Identify which cell holds the provided text, then report its [x, y] central coordinate. 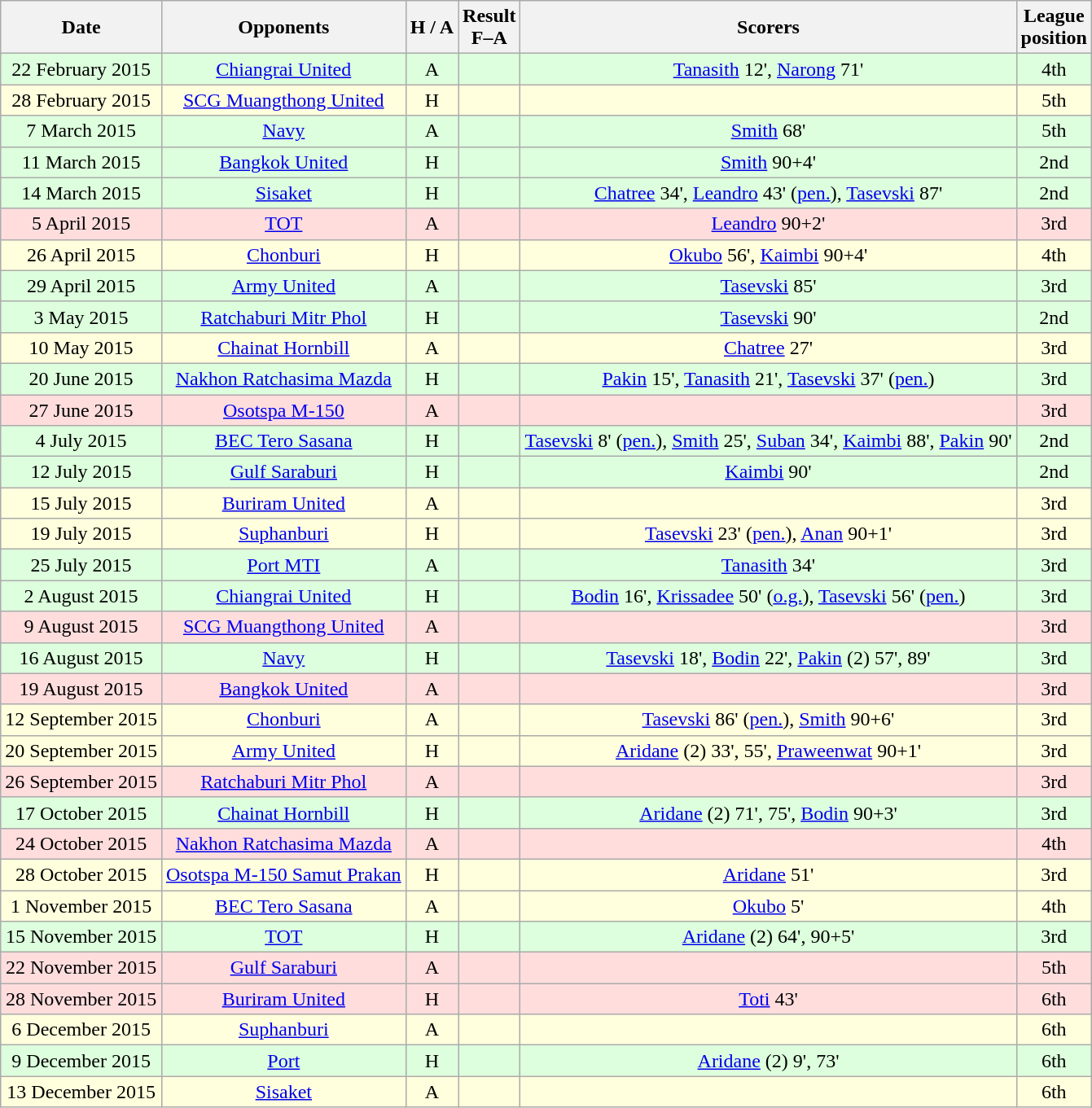
20 September 2015 [81, 751]
20 June 2015 [81, 379]
28 February 2015 [81, 100]
13 December 2015 [81, 1092]
Kaimbi 90' [769, 472]
ResultF–A [489, 28]
Aridane (2) 9', 73' [769, 1061]
Date [81, 28]
Tanasith 12', Narong 71' [769, 69]
Port [283, 1061]
Osotspa M-150 Samut Prakan [283, 874]
22 November 2015 [81, 968]
9 December 2015 [81, 1061]
12 July 2015 [81, 472]
Aridane 51' [769, 874]
Pakin 15', Tanasith 21', Tasevski 37' (pen.) [769, 379]
Okubo 5' [769, 906]
Scorers [769, 28]
3 May 2015 [81, 317]
Smith 90+4' [769, 162]
Opponents [283, 28]
11 March 2015 [81, 162]
Port MTI [283, 565]
27 June 2015 [81, 409]
2 August 2015 [81, 596]
7 March 2015 [81, 131]
9 August 2015 [81, 627]
5 April 2015 [81, 224]
H / A [432, 28]
26 April 2015 [81, 255]
25 July 2015 [81, 565]
16 August 2015 [81, 658]
6 December 2015 [81, 1030]
24 October 2015 [81, 843]
Aridane (2) 71', 75', Bodin 90+3' [769, 812]
22 February 2015 [81, 69]
15 July 2015 [81, 503]
12 September 2015 [81, 720]
1 November 2015 [81, 906]
Aridane (2) 64', 90+5' [769, 937]
19 July 2015 [81, 534]
Osotspa M-150 [283, 409]
15 November 2015 [81, 937]
Tasevski 86' (pen.), Smith 90+6' [769, 720]
Tasevski 18', Bodin 22', Pakin (2) 57', 89' [769, 658]
Chatree 34', Leandro 43' (pen.), Tasevski 87' [769, 193]
Leagueposition [1054, 28]
Smith 68' [769, 131]
Leandro 90+2' [769, 224]
Tasevski 23' (pen.), Anan 90+1' [769, 534]
Tanasith 34' [769, 565]
14 March 2015 [81, 193]
Tasevski 8' (pen.), Smith 25', Suban 34', Kaimbi 88', Pakin 90' [769, 441]
Toti 43' [769, 999]
Chatree 27' [769, 348]
Tasevski 85' [769, 286]
28 November 2015 [81, 999]
Okubo 56', Kaimbi 90+4' [769, 255]
29 April 2015 [81, 286]
Bodin 16', Krissadee 50' (o.g.), Tasevski 56' (pen.) [769, 596]
17 October 2015 [81, 812]
Tasevski 90' [769, 317]
26 September 2015 [81, 782]
Aridane (2) 33', 55', Praweenwat 90+1' [769, 751]
4 July 2015 [81, 441]
19 August 2015 [81, 689]
10 May 2015 [81, 348]
28 October 2015 [81, 874]
